Detect which cell encompasses the target text, then output its (X, Y) center coordinate. 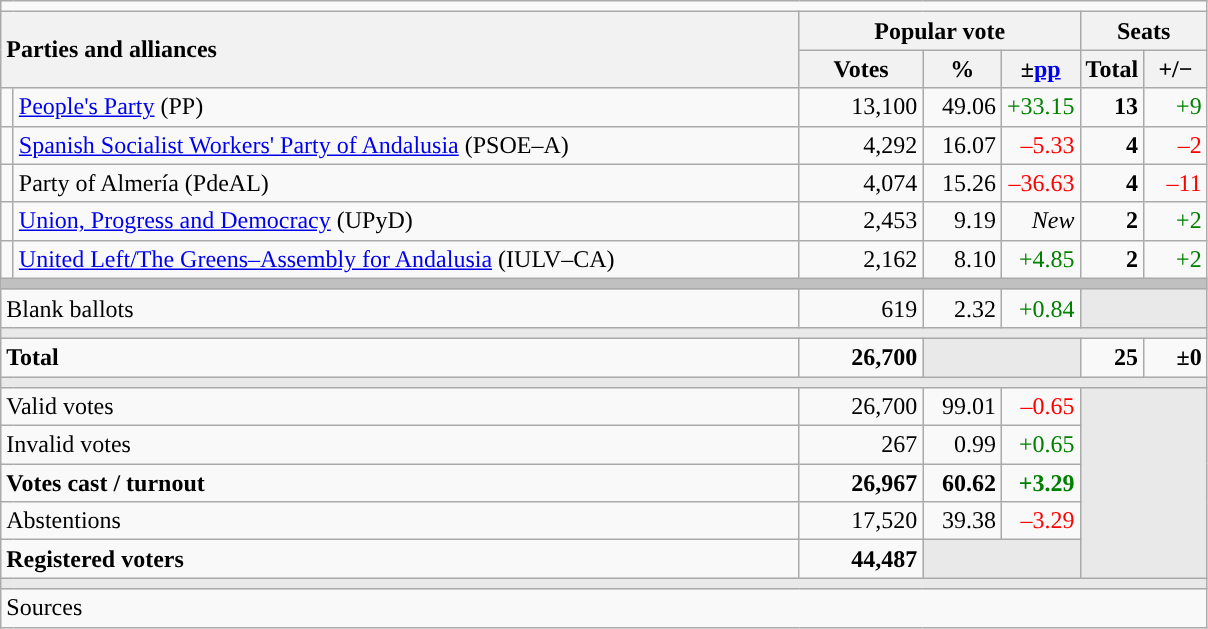
9.19 (962, 221)
+4.85 (1040, 259)
±pp (1040, 69)
% (962, 69)
2.32 (962, 308)
2,453 (861, 221)
–11 (1176, 183)
+3.29 (1040, 483)
–5.33 (1040, 145)
–0.65 (1040, 407)
Votes (861, 69)
26,967 (861, 483)
+9 (1176, 107)
+/− (1176, 69)
Parties and alliances (400, 50)
4,074 (861, 183)
8.10 (962, 259)
619 (861, 308)
0.99 (962, 445)
–2 (1176, 145)
Sources (604, 608)
99.01 (962, 407)
–36.63 (1040, 183)
Registered voters (400, 559)
44,487 (861, 559)
39.38 (962, 521)
Invalid votes (400, 445)
4,292 (861, 145)
16.07 (962, 145)
People's Party (PP) (406, 107)
–3.29 (1040, 521)
Blank ballots (400, 308)
13,100 (861, 107)
Valid votes (400, 407)
Votes cast / turnout (400, 483)
15.26 (962, 183)
United Left/The Greens–Assembly for Andalusia (IULV–CA) (406, 259)
±0 (1176, 357)
267 (861, 445)
Union, Progress and Democracy (UPyD) (406, 221)
Spanish Socialist Workers' Party of Andalusia (PSOE–A) (406, 145)
Seats (1144, 31)
Abstentions (400, 521)
2,162 (861, 259)
60.62 (962, 483)
49.06 (962, 107)
17,520 (861, 521)
+0.65 (1040, 445)
+33.15 (1040, 107)
New (1040, 221)
Popular vote (940, 31)
25 (1112, 357)
13 (1112, 107)
+0.84 (1040, 308)
Party of Almería (PdeAL) (406, 183)
